From the cell containing the given text, extract its center point as (X, Y) coordinate. 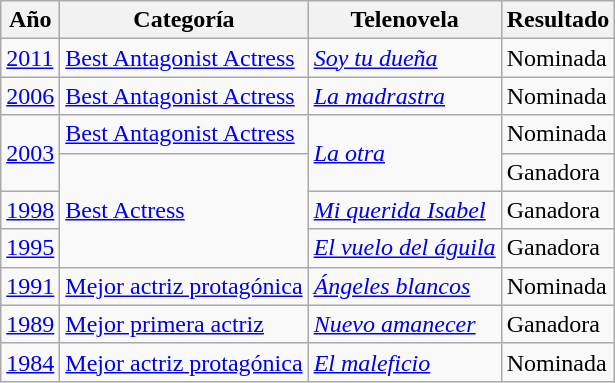
2011 (30, 58)
Mejor primera actriz (184, 324)
Nuevo amanecer (404, 324)
El vuelo del águila (404, 248)
1991 (30, 286)
1989 (30, 324)
Mi querida Isabel (404, 210)
Soy tu dueña (404, 58)
Categoría (184, 20)
1998 (30, 210)
Resultado (558, 20)
Ángeles blancos (404, 286)
Año (30, 20)
2006 (30, 96)
La otra (404, 153)
2003 (30, 153)
La madrastra (404, 96)
El maleficio (404, 362)
Telenovela (404, 20)
1995 (30, 248)
1984 (30, 362)
Best Actress (184, 210)
